Scan for the cell matching the given text and deliver its [X, Y] coordinate at center. 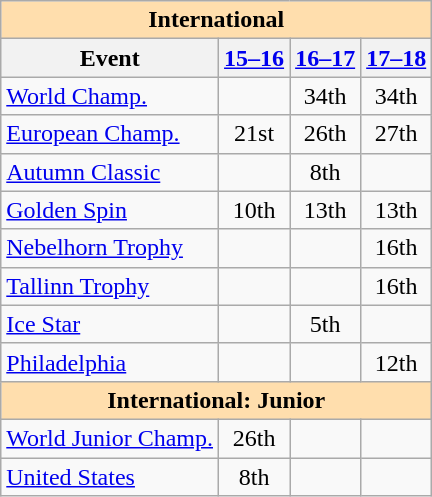
Event [110, 58]
16–17 [326, 58]
12th [396, 362]
Golden Spin [110, 210]
International [216, 20]
Ice Star [110, 324]
Nebelhorn Trophy [110, 248]
15–16 [254, 58]
17–18 [396, 58]
21st [254, 134]
European Champ. [110, 134]
Autumn Classic [110, 172]
United States [110, 477]
International: Junior [216, 400]
Philadelphia [110, 362]
27th [396, 134]
World Junior Champ. [110, 438]
10th [254, 210]
5th [326, 324]
World Champ. [110, 96]
Tallinn Trophy [110, 286]
